Find where the given text appears and provide that cell's center as [X, Y] coordinate. 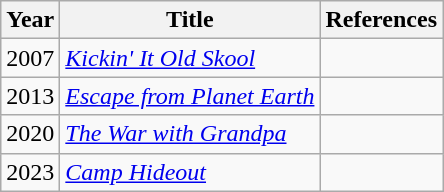
Title [190, 20]
2013 [30, 96]
References [382, 20]
The War with Grandpa [190, 134]
Escape from Planet Earth [190, 96]
Kickin' It Old Skool [190, 58]
Year [30, 20]
Camp Hideout [190, 172]
2023 [30, 172]
2007 [30, 58]
2020 [30, 134]
